For the text-containing cell, return its midpoint in [X, Y] coordinate format. 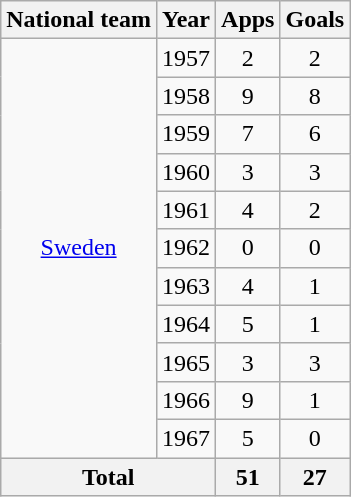
6 [315, 134]
Year [186, 20]
1961 [186, 210]
National team [79, 20]
Apps [248, 20]
Goals [315, 20]
1962 [186, 248]
1966 [186, 400]
1957 [186, 58]
8 [315, 96]
1958 [186, 96]
1964 [186, 324]
7 [248, 134]
1967 [186, 438]
1963 [186, 286]
Sweden [79, 248]
27 [315, 477]
1959 [186, 134]
1965 [186, 362]
51 [248, 477]
Total [108, 477]
1960 [186, 172]
